Find where the given text appears and provide that cell's center as [x, y] coordinate. 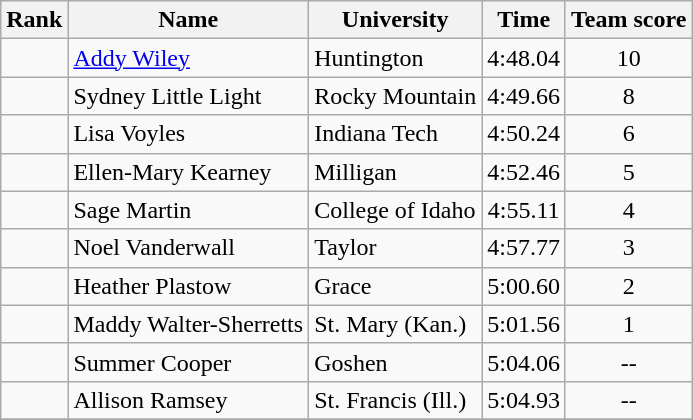
Team score [628, 20]
1 [628, 324]
Grace [396, 286]
5:01.56 [524, 324]
Name [188, 20]
Huntington [396, 58]
Rocky Mountain [396, 96]
Taylor [396, 248]
Allison Ramsey [188, 400]
5:00.60 [524, 286]
University [396, 20]
Sage Martin [188, 210]
St. Mary (Kan.) [396, 324]
3 [628, 248]
4:48.04 [524, 58]
4:50.24 [524, 134]
8 [628, 96]
6 [628, 134]
4:57.77 [524, 248]
Lisa Voyles [188, 134]
5 [628, 172]
Summer Cooper [188, 362]
College of Idaho [396, 210]
Milligan [396, 172]
Time [524, 20]
5:04.93 [524, 400]
Ellen-Mary Kearney [188, 172]
Addy Wiley [188, 58]
Maddy Walter-Sherretts [188, 324]
Noel Vanderwall [188, 248]
4 [628, 210]
St. Francis (Ill.) [396, 400]
4:55.11 [524, 210]
2 [628, 286]
10 [628, 58]
Goshen [396, 362]
4:52.46 [524, 172]
Sydney Little Light [188, 96]
Rank [34, 20]
Heather Plastow [188, 286]
4:49.66 [524, 96]
5:04.06 [524, 362]
Indiana Tech [396, 134]
